Output the (x, y) coordinate of the center of the cell containing the given text.  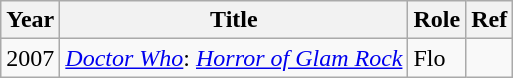
Year (30, 20)
Ref (490, 20)
Title (234, 20)
Role (437, 20)
Flo (437, 58)
2007 (30, 58)
Doctor Who: Horror of Glam Rock (234, 58)
